Provide the [X, Y] coordinate of the cell's center where the given text is located.  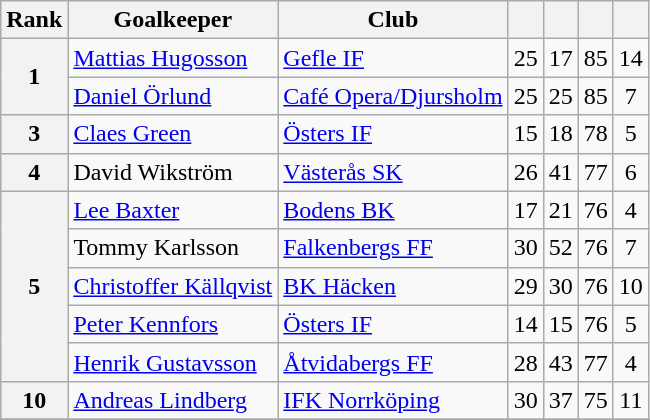
Bodens BK [393, 210]
78 [596, 134]
Lee Baxter [173, 210]
43 [560, 362]
Café Opera/Djursholm [393, 96]
Andreas Lindberg [173, 400]
Mattias Hugosson [173, 58]
IFK Norrköping [393, 400]
18 [560, 134]
11 [630, 400]
21 [560, 210]
Gefle IF [393, 58]
1 [34, 77]
Tommy Karlsson [173, 248]
Claes Green [173, 134]
6 [630, 172]
Club [393, 20]
Goalkeeper [173, 20]
Christoffer Källqvist [173, 286]
Åtvidabergs FF [393, 362]
3 [34, 134]
75 [596, 400]
David Wikström [173, 172]
Falkenbergs FF [393, 248]
26 [526, 172]
28 [526, 362]
Västerås SK [393, 172]
Peter Kennfors [173, 324]
BK Häcken [393, 286]
Henrik Gustavsson [173, 362]
Daniel Örlund [173, 96]
52 [560, 248]
37 [560, 400]
Rank [34, 20]
41 [560, 172]
29 [526, 286]
